From the cell containing the given text, extract its center point as [x, y] coordinate. 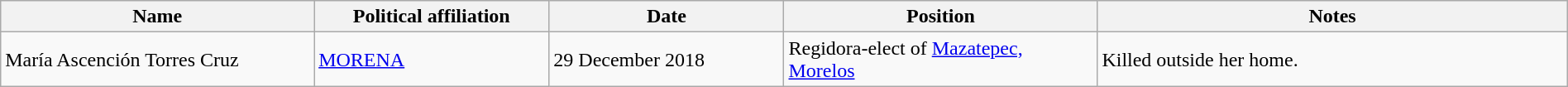
Notes [1332, 17]
29 December 2018 [667, 60]
MORENA [432, 60]
María Ascención Torres Cruz [157, 60]
Killed outside her home. [1332, 60]
Regidora-elect of Mazatepec, Morelos [941, 60]
Position [941, 17]
Date [667, 17]
Political affiliation [432, 17]
Name [157, 17]
